Determine the (X, Y) coordinate at the center of the cell enclosing the given text.  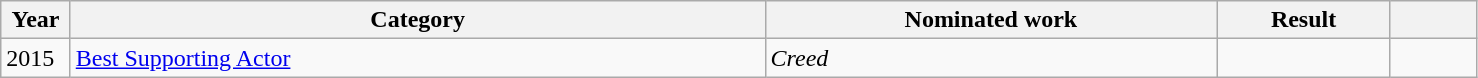
2015 (36, 58)
Nominated work (991, 20)
Best Supporting Actor (418, 58)
Result (1304, 20)
Year (36, 20)
Category (418, 20)
Creed (991, 58)
